Detect which cell encompasses the target text, then output its [X, Y] center coordinate. 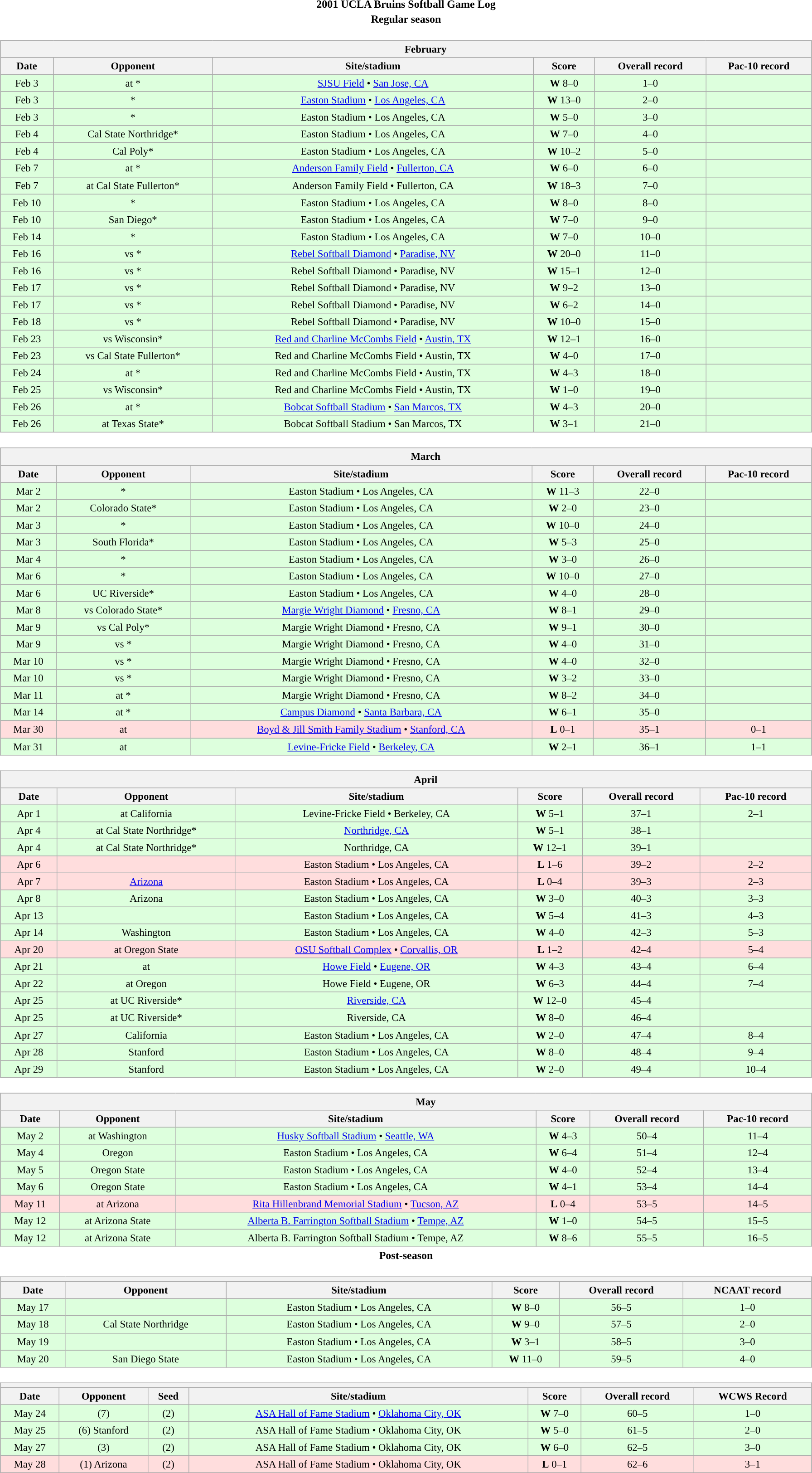
May 24 [30, 1413]
at Oregon [146, 984]
59–5 [621, 1359]
California [146, 1035]
29–0 [650, 610]
May 18 [33, 1324]
16–5 [758, 1238]
53–5 [647, 1204]
May 11 [30, 1204]
Boyd & Jill Smith Family Stadium • Stanford, CA [361, 729]
42–4 [641, 950]
16–0 [650, 339]
Feb 18 [27, 322]
W 3–2 [563, 678]
14–5 [758, 1204]
31–0 [650, 644]
12–4 [758, 1153]
4–3 [756, 915]
W 8–2 [563, 695]
27–0 [650, 576]
51–4 [647, 1153]
Oregon [118, 1153]
54–5 [647, 1221]
May 17 [33, 1308]
Apr 8 [29, 899]
38–1 [641, 830]
40–3 [641, 899]
42–3 [641, 933]
W 8–6 [563, 1238]
Cal Poly* [133, 151]
32–0 [650, 661]
14–4 [758, 1187]
Seed [168, 1396]
43–4 [641, 967]
45–4 [641, 1001]
at Oregon State [146, 950]
26–0 [650, 559]
May 4 [30, 1153]
W 11–3 [563, 491]
Mar 8 [29, 610]
WCWS Record [753, 1396]
SJSU Field • San Jose, CA [373, 83]
W 4–1 [563, 1187]
W 6–4 [563, 1153]
at California [146, 813]
(3) [103, 1447]
Mar 30 [29, 729]
5–4 [756, 950]
12–0 [650, 271]
W 9–1 [563, 627]
Feb 25 [27, 390]
8–4 [756, 1035]
W 9–0 [526, 1324]
Rita Hillenbrand Memorial Stadium • Tucson, AZ [356, 1204]
62–5 [638, 1447]
Apr 29 [29, 1069]
24–0 [650, 525]
9–4 [756, 1052]
11–0 [650, 253]
May [406, 1102]
UC Riverside* [123, 593]
48–4 [641, 1052]
15–0 [650, 322]
39–3 [641, 881]
W 15–1 [564, 271]
2–3 [756, 881]
W 6–1 [563, 712]
14–0 [650, 305]
5–0 [650, 151]
Apr 1 [29, 813]
1–1 [759, 747]
Cal State Northridge [145, 1324]
6–0 [650, 168]
46–4 [641, 1018]
2–2 [756, 865]
Mar 14 [29, 712]
May 5 [30, 1170]
0–1 [759, 729]
36–1 [650, 747]
April [406, 779]
20–0 [650, 407]
vs Cal Poly* [123, 627]
W 6–2 [564, 305]
22–0 [650, 491]
Apr 28 [29, 1052]
37–1 [641, 813]
May 6 [30, 1187]
Feb 14 [27, 237]
28–0 [650, 593]
Colorado State* [123, 508]
L 1–6 [550, 865]
(7) [103, 1413]
Apr 20 [29, 950]
61–5 [638, 1430]
47–4 [641, 1035]
W 5–3 [563, 542]
May 28 [30, 1464]
2–1 [756, 813]
W 5–4 [550, 915]
W 10–2 [564, 151]
(1) Arizona [103, 1464]
Mar 4 [29, 559]
Washington [146, 933]
NCAAT record [748, 1290]
6–4 [756, 967]
South Florida* [123, 542]
56–5 [621, 1308]
February [406, 49]
Apr 21 [29, 967]
60–5 [638, 1413]
W 13–0 [564, 100]
10–4 [756, 1069]
(6) Stanford [103, 1430]
53–4 [647, 1187]
55–5 [647, 1238]
57–5 [621, 1324]
41–3 [641, 915]
44–4 [641, 984]
34–0 [650, 695]
vs Colorado State* [123, 610]
at Texas State* [133, 424]
49–4 [641, 1069]
17–0 [650, 356]
vs Cal State Fullerton* [133, 356]
May 19 [33, 1342]
15–5 [758, 1221]
58–5 [621, 1342]
39–1 [641, 847]
50–4 [647, 1136]
9–0 [650, 219]
3–3 [756, 899]
San Diego State [145, 1359]
May 20 [33, 1359]
W 20–0 [564, 253]
at Arizona [118, 1204]
19–0 [650, 390]
Apr 22 [29, 984]
W 18–3 [564, 185]
62–6 [638, 1464]
Campus Diamond • Santa Barbara, CA [361, 712]
Apr 27 [29, 1035]
39–2 [641, 865]
25–0 [650, 542]
May 25 [30, 1430]
21–0 [650, 424]
3–1 [753, 1464]
Apr 13 [29, 915]
W 11–0 [526, 1359]
Mar 11 [29, 695]
at Cal State Fullerton* [133, 185]
May 2 [30, 1136]
7–0 [650, 185]
OSU Softball Complex • Corvallis, OR [376, 950]
W 12–0 [550, 1001]
5–3 [756, 933]
23–0 [650, 508]
W 8–1 [563, 610]
March [406, 457]
Apr 14 [29, 933]
Apr 7 [29, 881]
8–0 [650, 203]
11–4 [758, 1136]
35–1 [650, 729]
May 27 [30, 1447]
W 6–3 [550, 984]
10–0 [650, 237]
Mar 31 [29, 747]
30–0 [650, 627]
13–4 [758, 1170]
Husky Softball Stadium • Seattle, WA [356, 1136]
52–4 [647, 1170]
Apr 6 [29, 865]
13–0 [650, 288]
7–4 [756, 984]
Feb 24 [27, 373]
San Diego* [133, 219]
at Washington [118, 1136]
33–0 [650, 678]
Cal State Northridge* [133, 134]
35–0 [650, 712]
W 9–2 [564, 288]
18–0 [650, 373]
W 2–1 [563, 747]
L 1–2 [550, 950]
